Scan for the cell matching the given text and deliver its [x, y] coordinate at center. 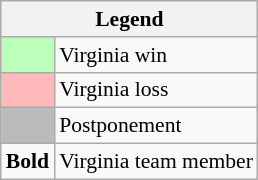
Virginia team member [156, 162]
Bold [28, 162]
Virginia win [156, 55]
Postponement [156, 126]
Legend [130, 19]
Virginia loss [156, 90]
